From the cell containing the given text, extract its center point as [X, Y] coordinate. 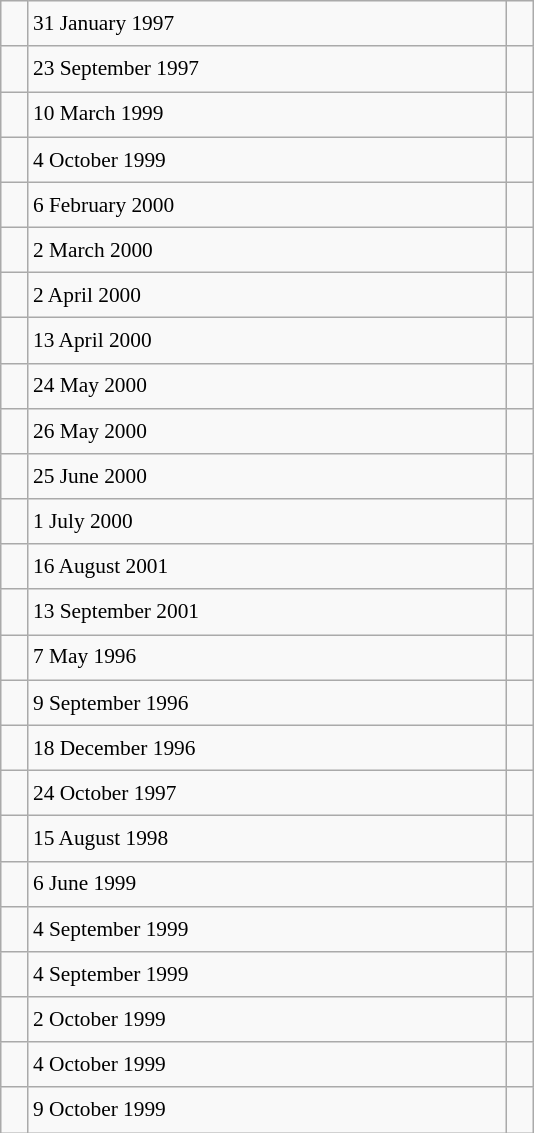
9 September 1996 [267, 702]
13 April 2000 [267, 340]
18 December 1996 [267, 748]
31 January 1997 [267, 24]
10 March 1999 [267, 114]
1 July 2000 [267, 522]
15 August 1998 [267, 838]
24 October 1997 [267, 792]
2 October 1999 [267, 1020]
25 June 2000 [267, 476]
26 May 2000 [267, 430]
2 March 2000 [267, 250]
7 May 1996 [267, 658]
6 June 1999 [267, 884]
6 February 2000 [267, 204]
23 September 1997 [267, 68]
9 October 1999 [267, 1110]
24 May 2000 [267, 386]
16 August 2001 [267, 566]
13 September 2001 [267, 612]
2 April 2000 [267, 296]
